Detect which cell encompasses the target text, then output its (X, Y) center coordinate. 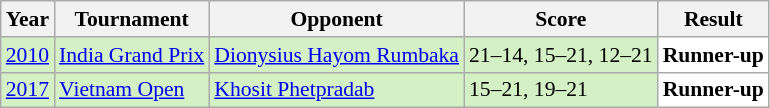
Result (714, 19)
2010 (28, 55)
15–21, 19–21 (561, 90)
Dionysius Hayom Rumbaka (336, 55)
Vietnam Open (132, 90)
Khosit Phetpradab (336, 90)
Tournament (132, 19)
Year (28, 19)
Opponent (336, 19)
2017 (28, 90)
Score (561, 19)
India Grand Prix (132, 55)
21–14, 15–21, 12–21 (561, 55)
